Search for the cell housing the specified text and yield its (X, Y) center coordinate. 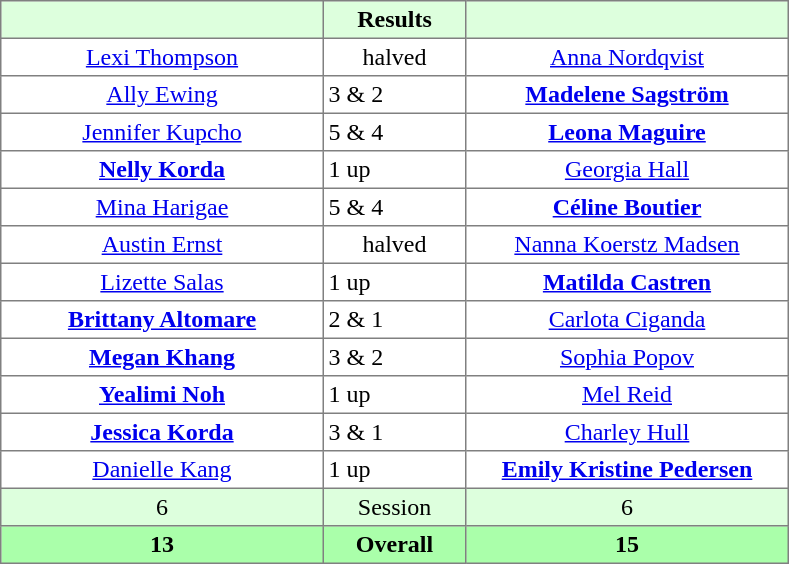
15 (627, 545)
Carlota Ciganda (627, 320)
Austin Ernst (162, 245)
Jennifer Kupcho (162, 132)
Ally Ewing (162, 95)
Madelene Sagström (627, 95)
2 & 1 (394, 320)
Nelly Korda (162, 170)
Charley Hull (627, 432)
Nanna Koerstz Madsen (627, 245)
Sophia Popov (627, 357)
Yealimi Noh (162, 395)
Céline Boutier (627, 207)
13 (162, 545)
Lexi Thompson (162, 57)
Brittany Altomare (162, 320)
Danielle Kang (162, 470)
Emily Kristine Pedersen (627, 470)
Session (394, 507)
Mel Reid (627, 395)
Matilda Castren (627, 282)
Mina Harigae (162, 207)
Anna Nordqvist (627, 57)
Leona Maguire (627, 132)
Jessica Korda (162, 432)
Lizette Salas (162, 282)
Megan Khang (162, 357)
Georgia Hall (627, 170)
3 & 1 (394, 432)
Results (394, 20)
Overall (394, 545)
